Identify which cell holds the provided text, then report its [x, y] central coordinate. 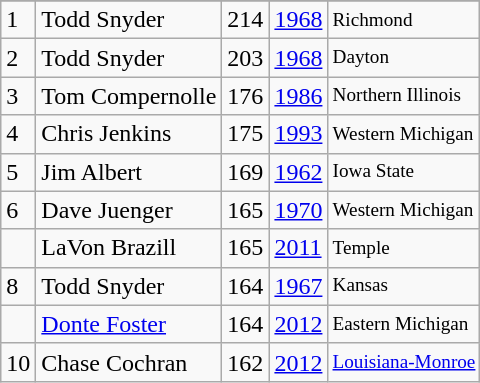
Dayton [404, 58]
LaVon Brazill [129, 248]
1986 [298, 96]
162 [246, 362]
1970 [298, 210]
Kansas [404, 286]
1993 [298, 134]
Tom Compernolle [129, 96]
Jim Albert [129, 172]
Temple [404, 248]
Chase Cochran [129, 362]
176 [246, 96]
Iowa State [404, 172]
1 [18, 20]
1967 [298, 286]
Donte Foster [129, 324]
175 [246, 134]
1962 [298, 172]
2011 [298, 248]
5 [18, 172]
Chris Jenkins [129, 134]
Dave Juenger [129, 210]
8 [18, 286]
4 [18, 134]
10 [18, 362]
214 [246, 20]
Richmond [404, 20]
Eastern Michigan [404, 324]
2 [18, 58]
Northern Illinois [404, 96]
3 [18, 96]
169 [246, 172]
203 [246, 58]
Louisiana-Monroe [404, 362]
6 [18, 210]
